Pinpoint the cell where the given text exists, returning its (X, Y) midpoint coordinate. 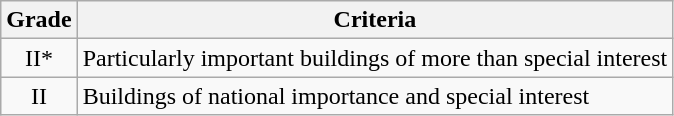
Criteria (375, 20)
Particularly important buildings of more than special interest (375, 58)
II* (39, 58)
II (39, 96)
Grade (39, 20)
Buildings of national importance and special interest (375, 96)
